Capture the cell that displays the provided text and extract its [X, Y] central coordinate. 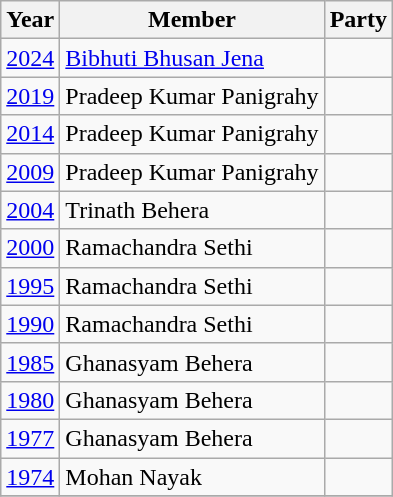
Member [192, 20]
Trinath Behera [192, 210]
1980 [30, 400]
2000 [30, 248]
1985 [30, 362]
2014 [30, 134]
2009 [30, 172]
Party [358, 20]
1990 [30, 324]
2004 [30, 210]
2019 [30, 96]
Mohan Nayak [192, 477]
1995 [30, 286]
1977 [30, 438]
Bibhuti Bhusan Jena [192, 58]
1974 [30, 477]
Year [30, 20]
2024 [30, 58]
